Detect which cell encompasses the target text, then output its (X, Y) center coordinate. 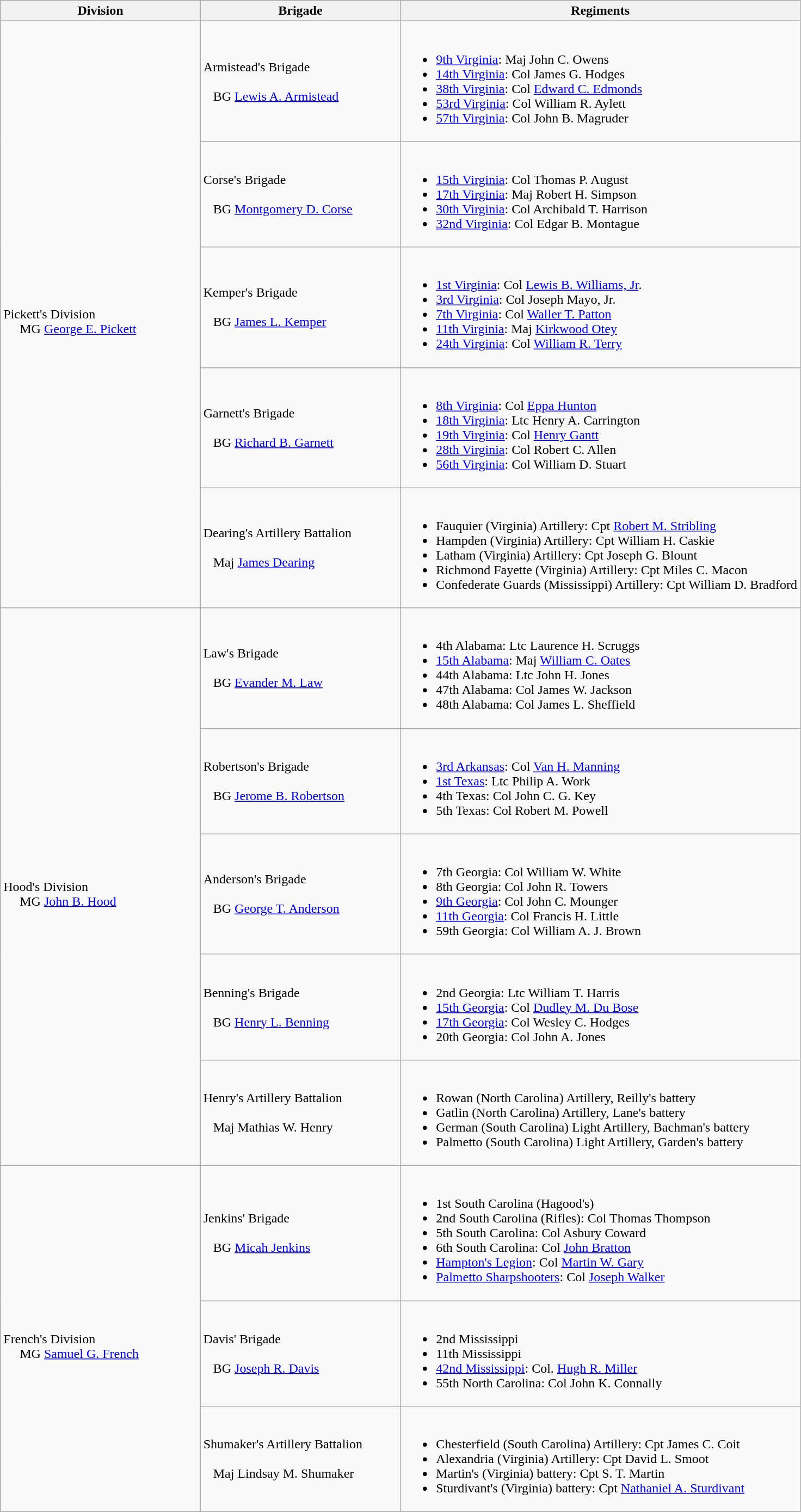
Hood's Division MG John B. Hood (100, 887)
Brigade (300, 11)
Shumaker's Artillery Battalion Maj Lindsay M. Shumaker (300, 1459)
Benning's Brigade BG Henry L. Benning (300, 1007)
Law's Brigade BG Evander M. Law (300, 668)
Davis' Brigade BG Joseph R. Davis (300, 1354)
Pickett's Division MG George E. Pickett (100, 315)
2nd Georgia: Ltc William T. Harris15th Georgia: Col Dudley M. Du Bose17th Georgia: Col Wesley C. Hodges20th Georgia: Col John A. Jones (601, 1007)
Armistead's Brigade BG Lewis A. Armistead (300, 82)
3rd Arkansas: Col Van H. Manning1st Texas: Ltc Philip A. Work4th Texas: Col John C. G. Key5th Texas: Col Robert M. Powell (601, 781)
Robertson's Brigade BG Jerome B. Robertson (300, 781)
Anderson's Brigade BG George T. Anderson (300, 894)
Henry's Artillery Battalion Maj Mathias W. Henry (300, 1113)
Division (100, 11)
Kemper's Brigade BG James L. Kemper (300, 307)
Corse's Brigade BG Montgomery D. Corse (300, 194)
Jenkins' Brigade BG Micah Jenkins (300, 1233)
French's Division MG Samuel G. French (100, 1338)
Garnett's Brigade BG Richard B. Garnett (300, 428)
Regiments (601, 11)
Dearing's Artillery Battalion Maj James Dearing (300, 548)
15th Virginia: Col Thomas P. August17th Virginia: Maj Robert H. Simpson30th Virginia: Col Archibald T. Harrison32nd Virginia: Col Edgar B. Montague (601, 194)
2nd Mississippi11th Mississippi42nd Mississippi: Col. Hugh R. Miller55th North Carolina: Col John K. Connally (601, 1354)
